Determine the [x, y] coordinate at the center of the cell enclosing the given text.  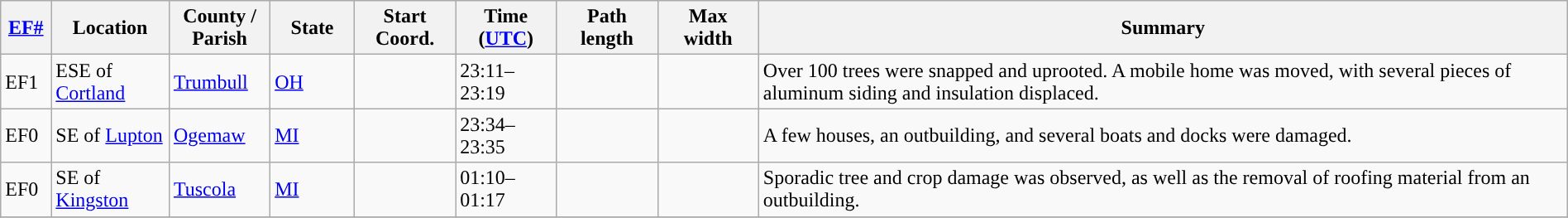
23:34–23:35 [506, 136]
ESE of Cortland [111, 81]
Path length [607, 28]
01:10–01:17 [506, 189]
Sporadic tree and crop damage was observed, as well as the removal of roofing material from an outbuilding. [1163, 189]
Summary [1163, 28]
Time (UTC) [506, 28]
Ogemaw [219, 136]
SE of Lupton [111, 136]
State [313, 28]
SE of Kingston [111, 189]
Start Coord. [404, 28]
Over 100 trees were snapped and uprooted. A mobile home was moved, with several pieces of aluminum siding and insulation displaced. [1163, 81]
Location [111, 28]
EF1 [26, 81]
Tuscola [219, 189]
OH [313, 81]
Max width [708, 28]
A few houses, an outbuilding, and several boats and docks were damaged. [1163, 136]
Trumbull [219, 81]
EF# [26, 28]
County / Parish [219, 28]
23:11–23:19 [506, 81]
